From the cell containing the given text, extract its center point as (X, Y) coordinate. 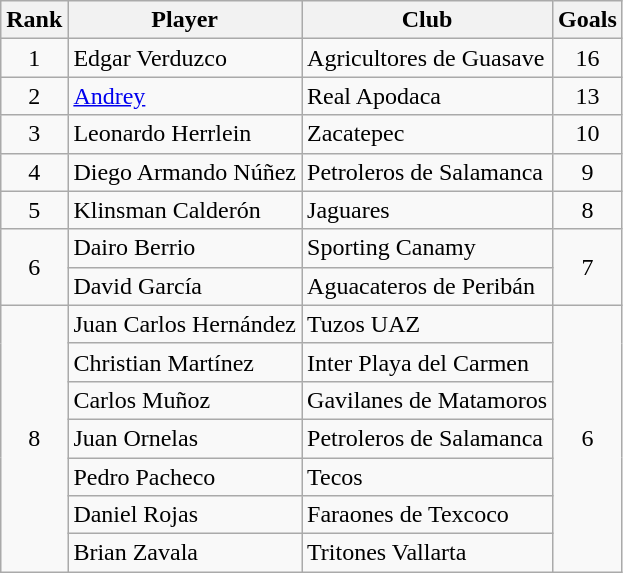
Jaguares (428, 210)
Tecos (428, 477)
16 (588, 58)
Daniel Rojas (185, 515)
Edgar Verduzco (185, 58)
Player (185, 20)
Carlos Muñoz (185, 400)
Sporting Canamy (428, 248)
Tritones Vallarta (428, 553)
Tuzos UAZ (428, 324)
Club (428, 20)
1 (34, 58)
Brian Zavala (185, 553)
Rank (34, 20)
Diego Armando Núñez (185, 172)
4 (34, 172)
Dairo Berrio (185, 248)
Aguacateros de Peribán (428, 286)
Agricultores de Guasave (428, 58)
Gavilanes de Matamoros (428, 400)
Inter Playa del Carmen (428, 362)
13 (588, 96)
9 (588, 172)
Juan Ornelas (185, 438)
David García (185, 286)
Christian Martínez (185, 362)
3 (34, 134)
Andrey (185, 96)
Real Apodaca (428, 96)
Klinsman Calderón (185, 210)
10 (588, 134)
5 (34, 210)
7 (588, 267)
Juan Carlos Hernández (185, 324)
Leonardo Herrlein (185, 134)
Pedro Pacheco (185, 477)
Goals (588, 20)
2 (34, 96)
Faraones de Texcoco (428, 515)
Zacatepec (428, 134)
